Identify which cell holds the provided text, then report its (x, y) central coordinate. 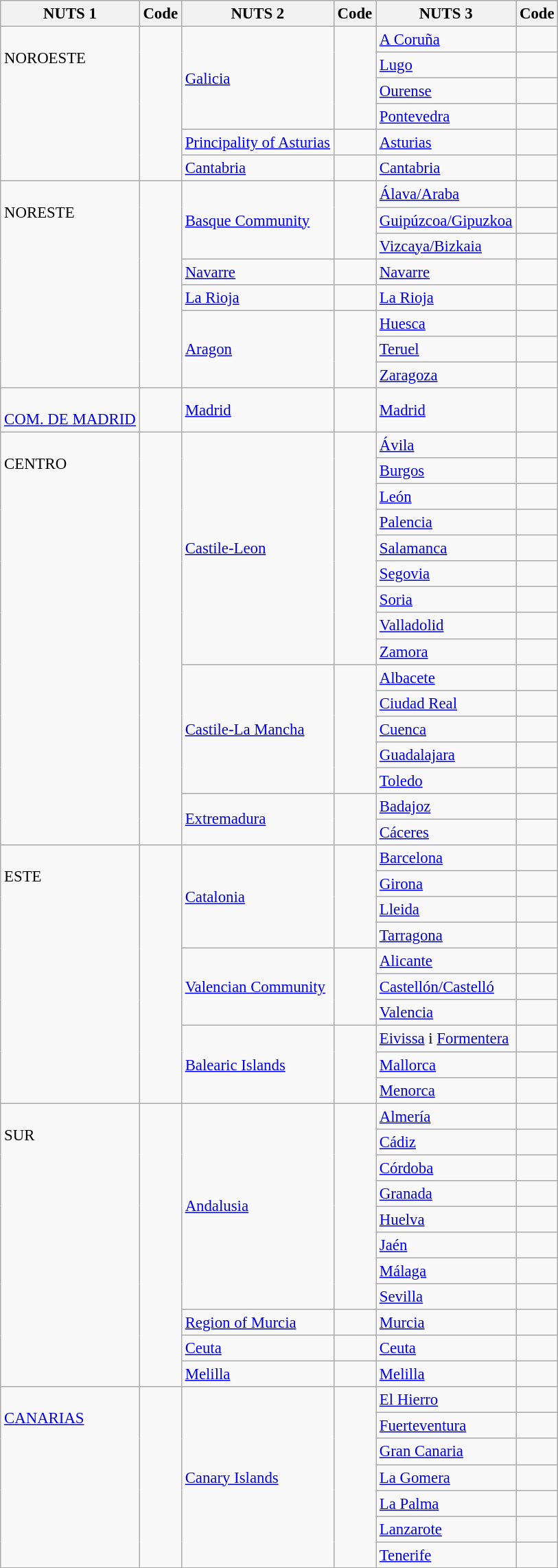
Andalusia (257, 1207)
Salamanca (446, 549)
Eivissa i Formentera (446, 1039)
Soria (446, 600)
Menorca (446, 1090)
Girona (446, 884)
Vizcaya/Bizkaia (446, 246)
Alicante (446, 961)
Castile-La Mancha (257, 729)
COM. DE MADRID (70, 411)
Balearic Islands (257, 1064)
Cuenca (446, 729)
Córdoba (446, 1168)
CENTRO (70, 638)
La Gomera (446, 1477)
Tenerife (446, 1555)
Basque Community (257, 220)
CANARIAS (70, 1477)
Asturias (446, 143)
Palencia (446, 522)
Lugo (446, 65)
Granada (446, 1194)
Segovia (446, 574)
Cádiz (446, 1142)
Gran Canaria (446, 1452)
Burgos (446, 471)
Álava/Araba (446, 194)
Cáceres (446, 832)
Castellón/Castelló (446, 987)
Ourense (446, 91)
Fuerteventura (446, 1426)
Guipúzcoa/Gipuzkoa (446, 220)
NUTS 2 (257, 14)
Tarragona (446, 936)
Region of Murcia (257, 1323)
Toledo (446, 781)
Lanzarote (446, 1529)
Lleida (446, 910)
Valladolid (446, 626)
Almería (446, 1116)
Huesca (446, 323)
Zaragoza (446, 375)
Mallorca (446, 1065)
El Hierro (446, 1400)
Málaga (446, 1271)
Albacete (446, 678)
León (446, 497)
Valencia (446, 1013)
ESTE (70, 974)
NUTS 3 (446, 14)
SUR (70, 1245)
Catalonia (257, 897)
Galicia (257, 78)
Badajoz (446, 807)
Guadalajara (446, 755)
Teruel (446, 349)
Zamora (446, 652)
NUTS 1 (70, 14)
NORESTE (70, 284)
Castile-Leon (257, 548)
Ciudad Real (446, 703)
Jaén (446, 1245)
Principality of Asturias (257, 143)
Murcia (446, 1323)
Pontevedra (446, 117)
Aragon (257, 349)
Ávila (446, 445)
Valencian Community (257, 987)
Barcelona (446, 858)
Canary Islands (257, 1477)
A Coruña (446, 40)
La Palma (446, 1503)
NOROESTE (70, 104)
Sevilla (446, 1297)
Huelva (446, 1219)
Extremadura (257, 820)
